Determine the (X, Y) coordinate at the center of the cell enclosing the given text.  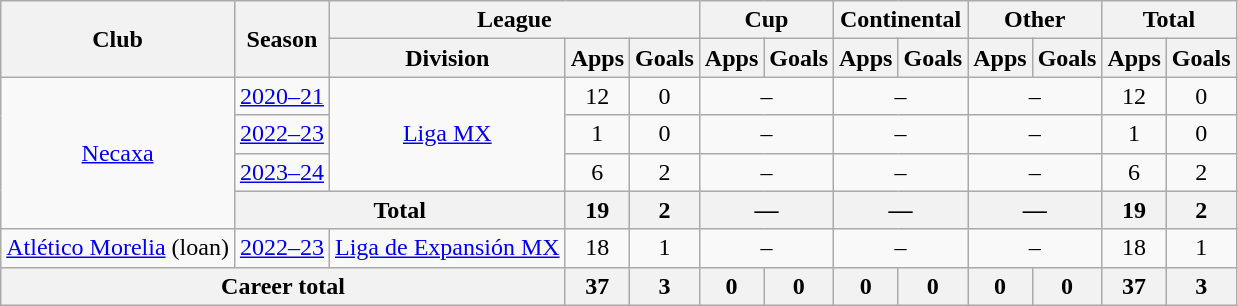
League (514, 20)
Division (447, 58)
Season (282, 39)
Necaxa (118, 153)
Atlético Morelia (loan) (118, 248)
Liga de Expansión MX (447, 248)
2023–24 (282, 172)
Club (118, 39)
Continental (901, 20)
Liga MX (447, 134)
Career total (283, 286)
2020–21 (282, 96)
Other (1035, 20)
Cup (766, 20)
